From the cell containing the given text, extract its center point as [X, Y] coordinate. 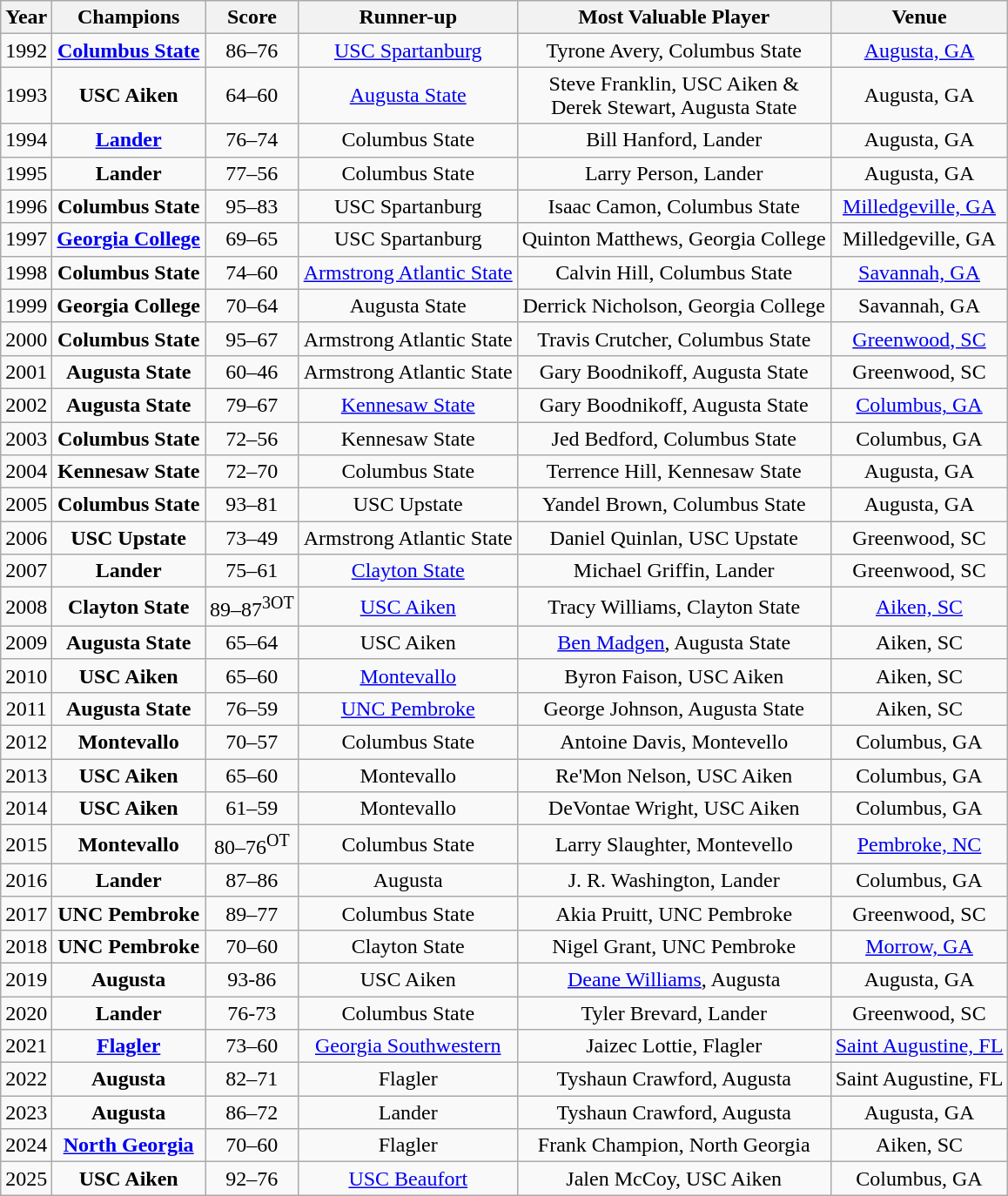
2016 [26, 880]
73–60 [252, 1046]
Tracy Williams, Clayton State [674, 608]
1997 [26, 239]
70–64 [252, 306]
2023 [26, 1112]
76–59 [252, 709]
2012 [26, 742]
2010 [26, 675]
Daniel Quinlan, USC Upstate [674, 538]
2005 [26, 505]
1998 [26, 272]
Tyrone Avery, Columbus State [674, 50]
73–49 [252, 538]
86–72 [252, 1112]
Year [26, 17]
Byron Faison, USC Aiken [674, 675]
2009 [26, 642]
Travis Crutcher, Columbus State [674, 339]
Frank Champion, North Georgia [674, 1146]
2018 [26, 946]
Terrence Hill, Kennesaw State [674, 472]
Nigel Grant, UNC Pembroke [674, 946]
Champions [129, 17]
Akia Pruitt, UNC Pembroke [674, 913]
2004 [26, 472]
82–71 [252, 1079]
2011 [26, 709]
Georgia Southwestern [407, 1046]
2001 [26, 372]
60–46 [252, 372]
75–61 [252, 571]
2008 [26, 608]
Bill Hanford, Lander [674, 140]
Isaac Camon, Columbus State [674, 206]
2013 [26, 776]
74–60 [252, 272]
2024 [26, 1146]
77–56 [252, 173]
70–57 [252, 742]
Score [252, 17]
Jaizec Lottie, Flagler [674, 1046]
95–67 [252, 339]
1992 [26, 50]
76-73 [252, 1013]
2002 [26, 405]
DeVontae Wright, USC Aiken [674, 809]
Pembroke, NC [919, 844]
92–76 [252, 1179]
Derrick Nicholson, Georgia College [674, 306]
2017 [26, 913]
95–83 [252, 206]
1995 [26, 173]
Most Valuable Player [674, 17]
Antoine Davis, Montevello [674, 742]
Jed Bedford, Columbus State [674, 438]
Re'Mon Nelson, USC Aiken [674, 776]
2000 [26, 339]
2020 [26, 1013]
2014 [26, 809]
1996 [26, 206]
Calvin Hill, Columbus State [674, 272]
79–67 [252, 405]
93–81 [252, 505]
Deane Williams, Augusta [674, 979]
Runner-up [407, 17]
J. R. Washington, Lander [674, 880]
80–76OT [252, 844]
2019 [26, 979]
69–65 [252, 239]
2021 [26, 1046]
Larry Slaughter, Montevello [674, 844]
65–64 [252, 642]
Yandel Brown, Columbus State [674, 505]
2015 [26, 844]
2003 [26, 438]
Quinton Matthews, Georgia College [674, 239]
Michael Griffin, Lander [674, 571]
72–56 [252, 438]
93-86 [252, 979]
Venue [919, 17]
Steve Franklin, USC Aiken &Derek Stewart, Augusta State [674, 96]
Larry Person, Lander [674, 173]
89–873OT [252, 608]
87–86 [252, 880]
Ben Madgen, Augusta State [674, 642]
North Georgia [129, 1146]
89–77 [252, 913]
64–60 [252, 96]
2006 [26, 538]
Tyler Brevard, Lander [674, 1013]
Jalen McCoy, USC Aiken [674, 1179]
George Johnson, Augusta State [674, 709]
USC Beaufort [407, 1179]
1993 [26, 96]
2007 [26, 571]
2022 [26, 1079]
Morrow, GA [919, 946]
2025 [26, 1179]
1999 [26, 306]
76–74 [252, 140]
61–59 [252, 809]
72–70 [252, 472]
86–76 [252, 50]
1994 [26, 140]
